Pinpoint the cell where the given text exists, returning its (x, y) midpoint coordinate. 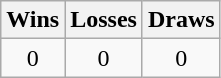
Wins (33, 20)
Draws (181, 20)
Losses (104, 20)
